Find where the given text appears and provide that cell's center as (x, y) coordinate. 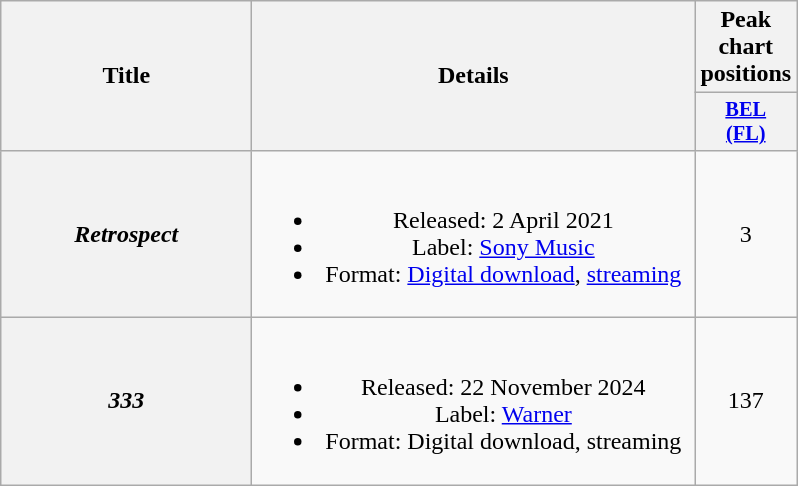
Title (126, 76)
Details (474, 76)
Retrospect (126, 234)
3 (746, 234)
137 (746, 402)
BEL(FL) (746, 122)
Released: 22 November 2024Label: WarnerFormat: Digital download, streaming (474, 402)
Peak chart positions (746, 47)
333 (126, 402)
Released: 2 April 2021Label: Sony MusicFormat: Digital download, streaming (474, 234)
